Locate the cell with the specified text and output its [x, y] center coordinate. 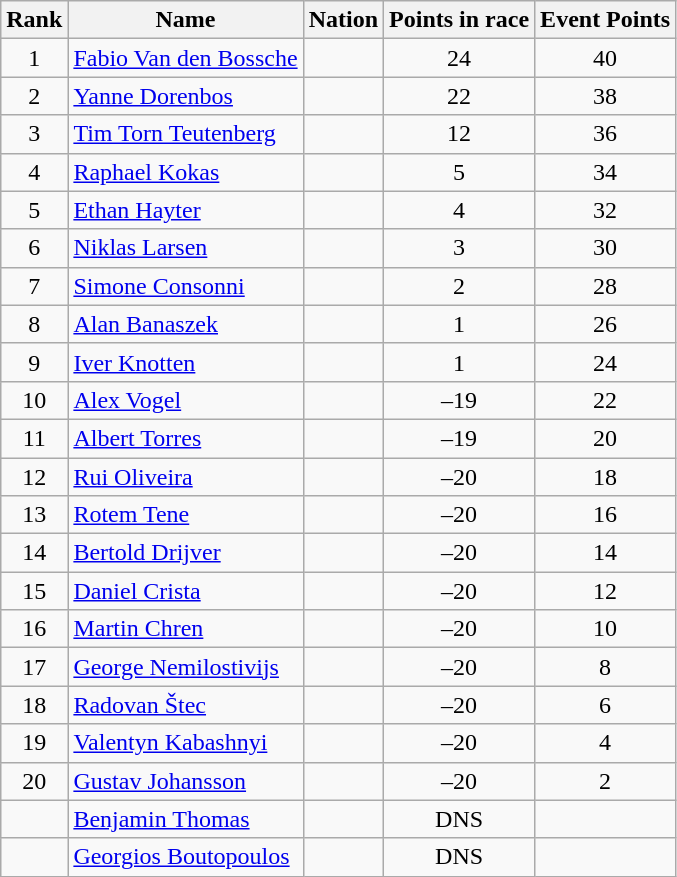
Niklas Larsen [186, 248]
34 [606, 172]
Event Points [606, 20]
Gustav Johansson [186, 781]
9 [34, 362]
19 [34, 743]
Rank [34, 20]
Radovan Štec [186, 705]
38 [606, 96]
Daniel Crista [186, 591]
Tim Torn Teutenberg [186, 134]
Alan Banaszek [186, 324]
32 [606, 210]
Bertold Drijver [186, 553]
Alex Vogel [186, 400]
Georgios Boutopoulos [186, 857]
30 [606, 248]
George Nemilostivijs [186, 667]
36 [606, 134]
13 [34, 515]
26 [606, 324]
Rotem Tene [186, 515]
Martin Chren [186, 629]
15 [34, 591]
7 [34, 286]
40 [606, 58]
Name [186, 20]
Iver Knotten [186, 362]
17 [34, 667]
Rui Oliveira [186, 477]
28 [606, 286]
Points in race [460, 20]
Yanne Dorenbos [186, 96]
Raphael Kokas [186, 172]
11 [34, 438]
Albert Torres [186, 438]
Nation [343, 20]
Fabio Van den Bossche [186, 58]
Ethan Hayter [186, 210]
Simone Consonni [186, 286]
Benjamin Thomas [186, 819]
Valentyn Kabashnyi [186, 743]
